Output the (X, Y) coordinate of the center of the cell containing the given text.  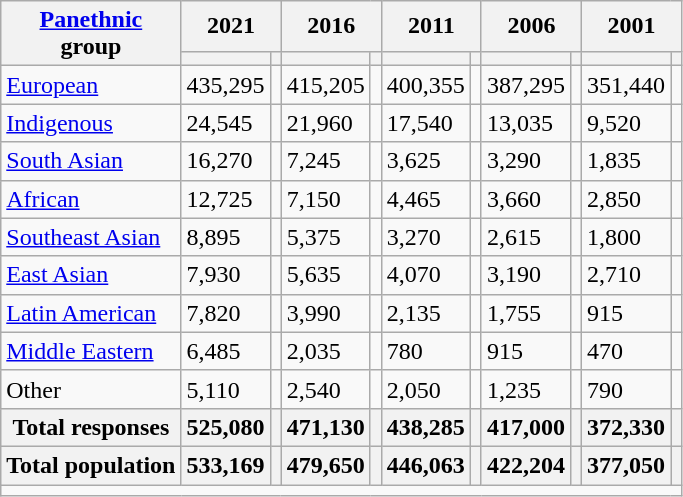
7,150 (326, 199)
438,285 (426, 427)
1,755 (526, 313)
446,063 (426, 465)
2011 (431, 26)
2,615 (526, 237)
422,204 (526, 465)
372,330 (626, 427)
1,235 (526, 389)
2001 (632, 26)
435,295 (226, 85)
471,130 (326, 427)
1,835 (626, 161)
2006 (531, 26)
Total responses (91, 427)
470 (626, 351)
3,625 (426, 161)
415,205 (326, 85)
525,080 (226, 427)
5,110 (226, 389)
2,035 (326, 351)
479,650 (326, 465)
African (91, 199)
Total population (91, 465)
Latin American (91, 313)
7,820 (226, 313)
7,930 (226, 275)
1,800 (626, 237)
790 (626, 389)
13,035 (526, 123)
533,169 (226, 465)
5,635 (326, 275)
12,725 (226, 199)
377,050 (626, 465)
Middle Eastern (91, 351)
2,710 (626, 275)
4,070 (426, 275)
3,190 (526, 275)
3,660 (526, 199)
3,270 (426, 237)
5,375 (326, 237)
400,355 (426, 85)
3,290 (526, 161)
Panethnicgroup (91, 34)
Other (91, 389)
2,135 (426, 313)
17,540 (426, 123)
16,270 (226, 161)
2,050 (426, 389)
East Asian (91, 275)
351,440 (626, 85)
2016 (331, 26)
South Asian (91, 161)
8,895 (226, 237)
9,520 (626, 123)
2,540 (326, 389)
7,245 (326, 161)
Southeast Asian (91, 237)
3,990 (326, 313)
21,960 (326, 123)
6,485 (226, 351)
780 (426, 351)
2,850 (626, 199)
2021 (231, 26)
387,295 (526, 85)
417,000 (526, 427)
Indigenous (91, 123)
24,545 (226, 123)
4,465 (426, 199)
European (91, 85)
